Find where the given text appears and provide that cell's center as (X, Y) coordinate. 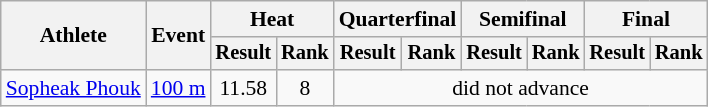
11.58 (244, 88)
Athlete (74, 36)
did not advance (521, 88)
Quarterfinal (398, 19)
Heat (272, 19)
100 m (178, 88)
Final (646, 19)
8 (305, 88)
Event (178, 36)
Sopheak Phouk (74, 88)
Semifinal (522, 19)
